Capture the cell that displays the provided text and extract its (X, Y) central coordinate. 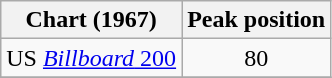
80 (256, 58)
Chart (1967) (92, 20)
Peak position (256, 20)
US Billboard 200 (92, 58)
